Determine the [x, y] coordinate at the center of the cell enclosing the given text.  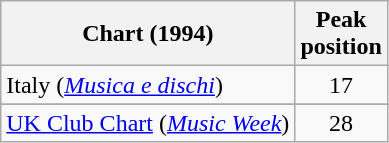
Italy (Musica e dischi) [148, 85]
Chart (1994) [148, 34]
UK Club Chart (Music Week) [148, 123]
17 [341, 85]
Peakposition [341, 34]
28 [341, 123]
